Identify which cell holds the provided text, then report its [X, Y] central coordinate. 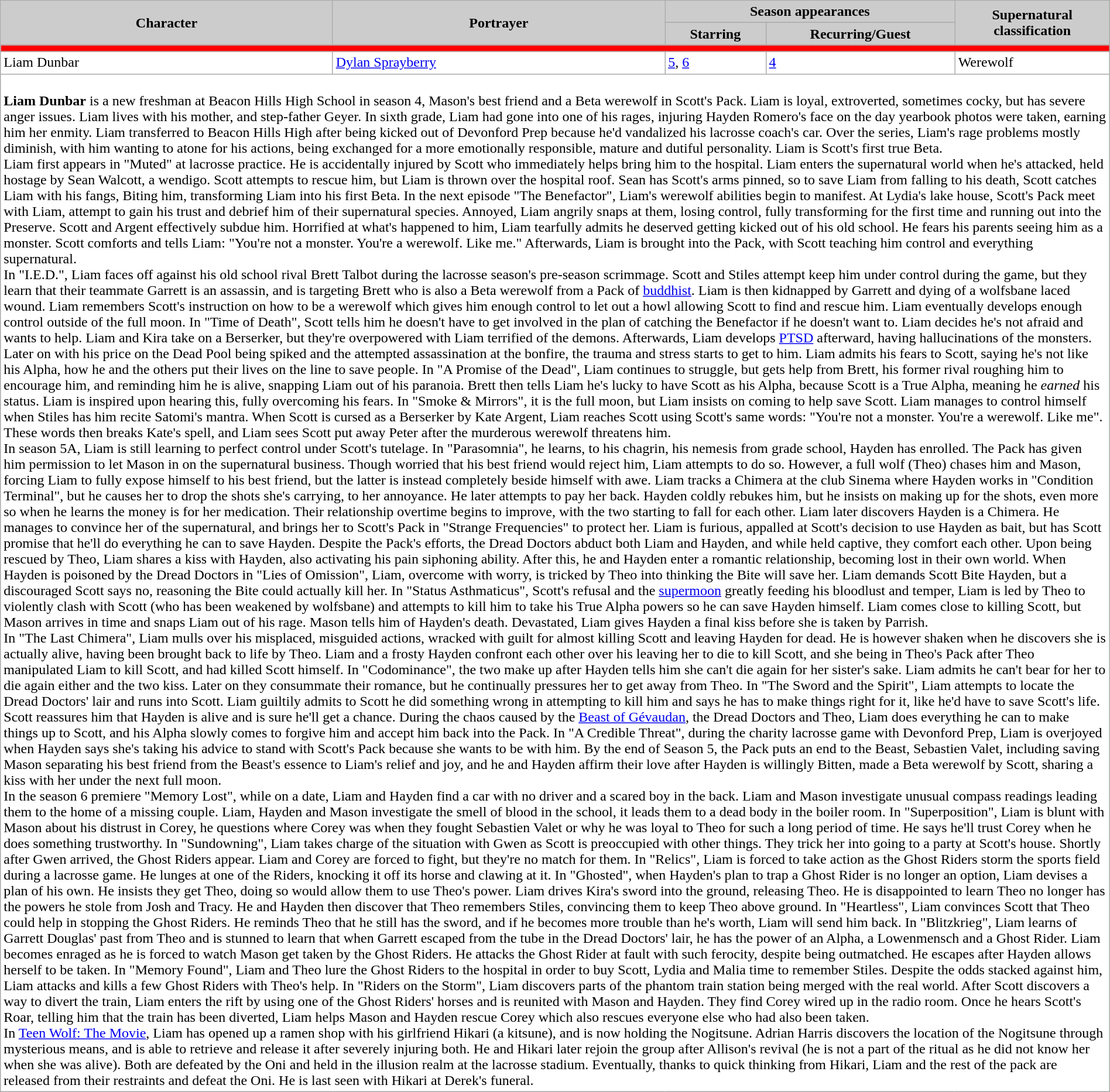
Starring [715, 34]
4 [861, 63]
Portrayer [499, 23]
Liam Dunbar [166, 63]
Character [166, 23]
Supernatural classification [1032, 23]
Dylan Sprayberry [499, 63]
Recurring/Guest [861, 34]
5, 6 [715, 63]
Season appearances [810, 12]
Werewolf [1032, 63]
